Pinpoint the cell where the given text exists, returning its (X, Y) midpoint coordinate. 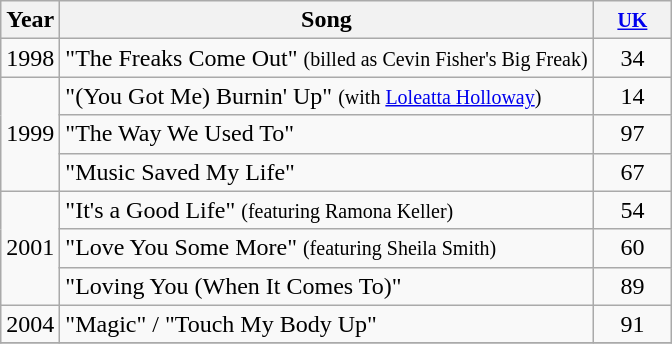
"Music Saved My Life" (326, 172)
54 (632, 210)
"The Freaks Come Out" (billed as Cevin Fisher's Big Freak) (326, 58)
1999 (30, 134)
"Love You Some More" (featuring Sheila Smith) (326, 248)
14 (632, 96)
97 (632, 134)
"(You Got Me) Burnin' Up" (with Loleatta Holloway) (326, 96)
91 (632, 324)
"It's a Good Life" (featuring Ramona Keller) (326, 210)
34 (632, 58)
"Loving You (When It Comes To)" (326, 286)
Song (326, 20)
"The Way We Used To" (326, 134)
"Magic" / "Touch My Body Up" (326, 324)
UK (632, 20)
2004 (30, 324)
60 (632, 248)
2001 (30, 248)
67 (632, 172)
89 (632, 286)
Year (30, 20)
1998 (30, 58)
